Scan for the cell matching the given text and deliver its (x, y) coordinate at center. 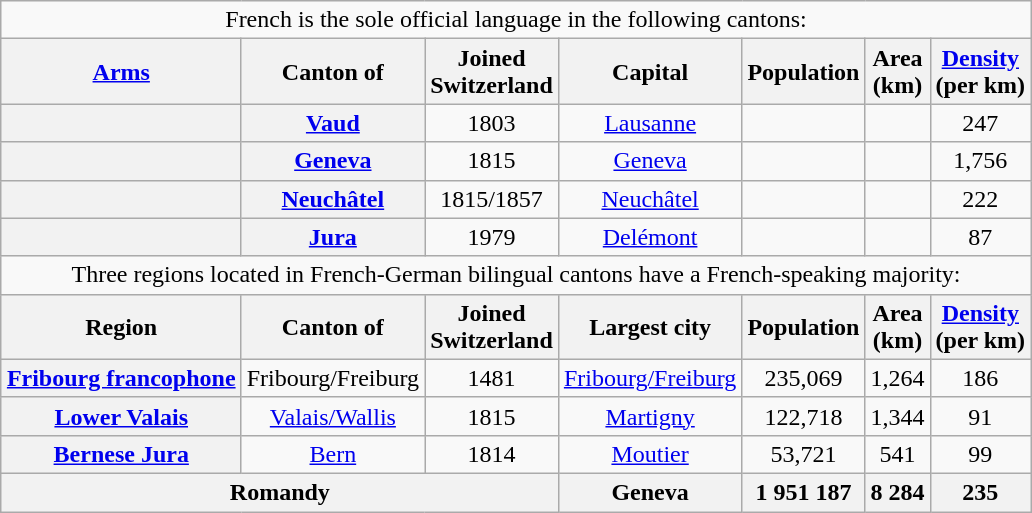
Capital (650, 72)
Bernese Jura (121, 454)
Vaud (333, 123)
541 (898, 454)
Valais/Wallis (333, 416)
Lausanne (650, 123)
8 284 (898, 492)
1,264 (898, 378)
Martigny (650, 416)
1815/1857 (492, 199)
1814 (492, 454)
Bern (333, 454)
235,069 (804, 378)
235 (980, 492)
1,344 (898, 416)
Three regions located in French-German bilingual cantons have a French-speaking majority: (516, 275)
247 (980, 123)
186 (980, 378)
Romandy (280, 492)
1481 (492, 378)
Largest city (650, 326)
1803 (492, 123)
French is the sole official language in the following cantons: (516, 20)
Jura (333, 237)
99 (980, 454)
1979 (492, 237)
Fribourg francophone (121, 378)
Delémont (650, 237)
53,721 (804, 454)
222 (980, 199)
1 951 187 (804, 492)
Moutier (650, 454)
122,718 (804, 416)
87 (980, 237)
Region (121, 326)
1,756 (980, 161)
Arms (121, 72)
Lower Valais (121, 416)
91 (980, 416)
